Detect which cell encompasses the target text, then output its [x, y] center coordinate. 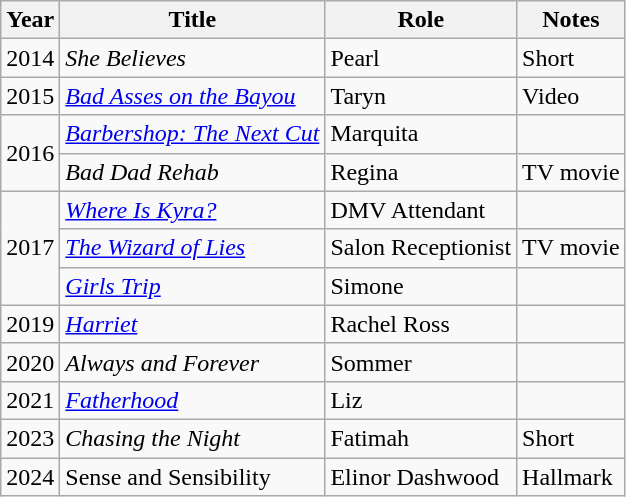
Chasing the Night [192, 438]
Sense and Sensibility [192, 477]
Harriet [192, 324]
Bad Dad Rehab [192, 172]
Notes [572, 20]
2023 [30, 438]
2020 [30, 362]
2019 [30, 324]
Always and Forever [192, 362]
Bad Asses on the Bayou [192, 96]
Girls Trip [192, 286]
Marquita [421, 134]
Regina [421, 172]
Salon Receptionist [421, 248]
Title [192, 20]
Pearl [421, 58]
She Believes [192, 58]
Year [30, 20]
2015 [30, 96]
Liz [421, 400]
Hallmark [572, 477]
2016 [30, 153]
Taryn [421, 96]
Fatimah [421, 438]
2017 [30, 248]
2014 [30, 58]
2021 [30, 400]
Role [421, 20]
Rachel Ross [421, 324]
DMV Attendant [421, 210]
Fatherhood [192, 400]
Elinor Dashwood [421, 477]
Where Is Kyra? [192, 210]
The Wizard of Lies [192, 248]
Simone [421, 286]
2024 [30, 477]
Barbershop: The Next Cut [192, 134]
Video [572, 96]
Sommer [421, 362]
